For the text-containing cell, return its midpoint in [X, Y] coordinate format. 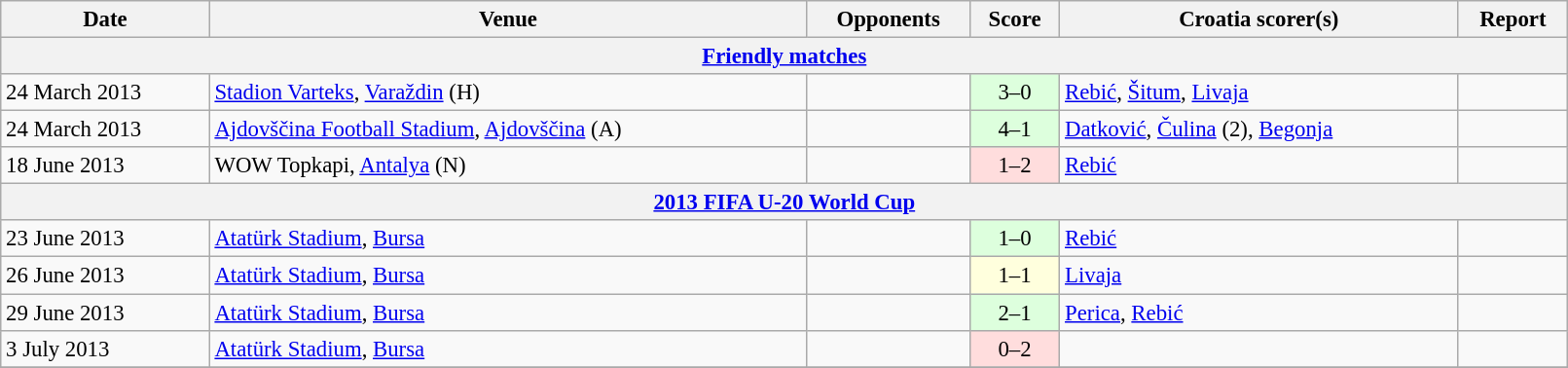
2–1 [1014, 313]
Opponents [888, 19]
Score [1014, 19]
0–2 [1014, 349]
3 July 2013 [105, 349]
1–0 [1014, 239]
Friendly matches [784, 56]
Ajdovščina Football Stadium, Ajdovščina (A) [508, 129]
Stadion Varteks, Varaždin (H) [508, 92]
18 June 2013 [105, 166]
Date [105, 19]
Report [1513, 19]
Croatia scorer(s) [1259, 19]
23 June 2013 [105, 239]
29 June 2013 [105, 313]
Perica, Rebić [1259, 313]
Livaja [1259, 276]
1–2 [1014, 166]
Datković, Čulina (2), Begonja [1259, 129]
WOW Topkapi, Antalya (N) [508, 166]
1–1 [1014, 276]
Rebić, Šitum, Livaja [1259, 92]
Venue [508, 19]
2013 FIFA U-20 World Cup [784, 202]
26 June 2013 [105, 276]
3–0 [1014, 92]
4–1 [1014, 129]
